Provide the [X, Y] coordinate of the cell's center where the given text is located.  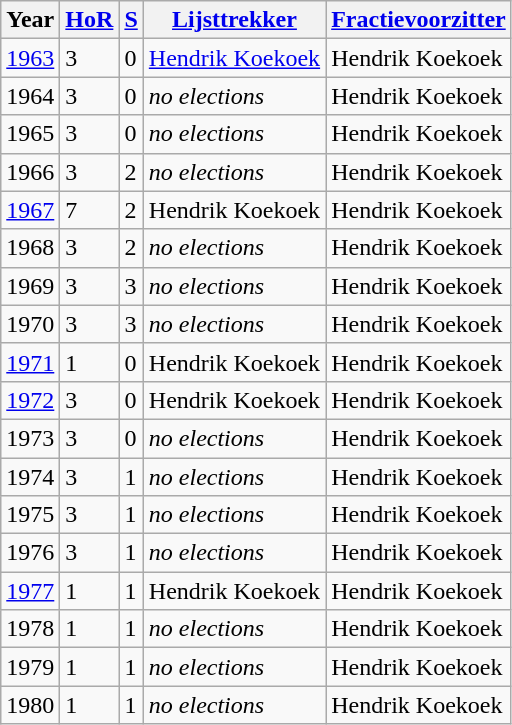
1964 [30, 96]
1970 [30, 324]
HoR [90, 20]
1966 [30, 172]
1976 [30, 553]
1968 [30, 248]
1967 [30, 210]
1979 [30, 667]
1965 [30, 134]
1980 [30, 705]
1975 [30, 515]
1973 [30, 438]
S [131, 20]
1969 [30, 286]
Fractievoorzitter [419, 20]
Lijsttrekker [234, 20]
Year [30, 20]
1977 [30, 591]
1971 [30, 362]
7 [90, 210]
1963 [30, 58]
1972 [30, 400]
1974 [30, 477]
1978 [30, 629]
